Identify which cell holds the provided text, then report its (X, Y) central coordinate. 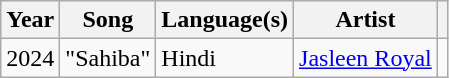
Song (108, 20)
"Sahiba" (108, 58)
2024 (30, 58)
Artist (366, 20)
Language(s) (225, 20)
Year (30, 20)
Jasleen Royal (366, 58)
Hindi (225, 58)
